Extract the [x, y] coordinate from the center of the cell holding the provided text.  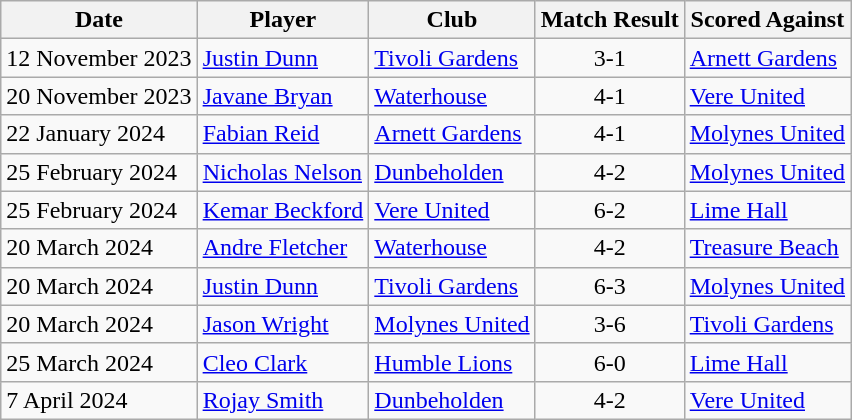
Player [283, 20]
6-2 [610, 210]
3-1 [610, 58]
Nicholas Nelson [283, 172]
Cleo Clark [283, 362]
Humble Lions [452, 362]
3-6 [610, 324]
20 November 2023 [99, 96]
Scored Against [767, 20]
7 April 2024 [99, 400]
Club [452, 20]
6-0 [610, 362]
Date [99, 20]
Andre Fletcher [283, 248]
22 January 2024 [99, 134]
Treasure Beach [767, 248]
Jason Wright [283, 324]
Match Result [610, 20]
Rojay Smith [283, 400]
25 March 2024 [99, 362]
Javane Bryan [283, 96]
12 November 2023 [99, 58]
6-3 [610, 286]
Fabian Reid [283, 134]
Kemar Beckford [283, 210]
